Extract the [x, y] coordinate from the center of the cell holding the provided text.  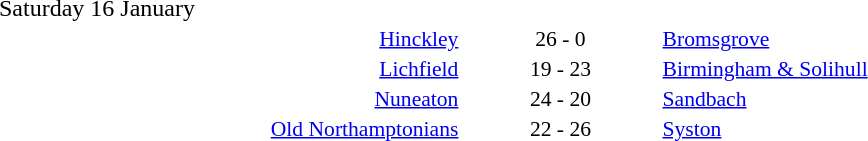
24 - 20 [560, 98]
19 - 23 [560, 68]
26 - 0 [560, 38]
